Pinpoint the cell where the given text exists, returning its [X, Y] midpoint coordinate. 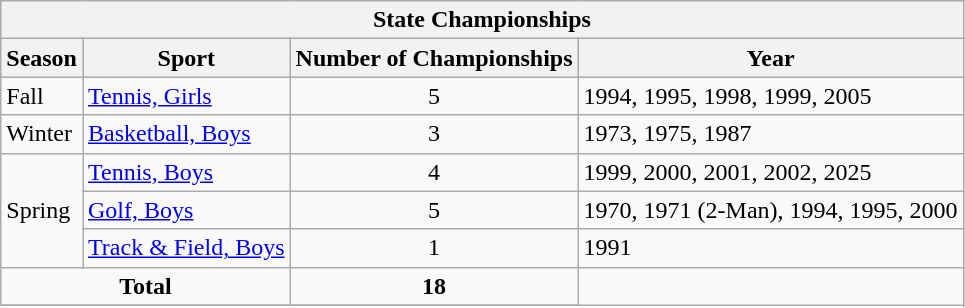
1 [434, 248]
Tennis, Boys [186, 172]
Basketball, Boys [186, 134]
Winter [42, 134]
1994, 1995, 1998, 1999, 2005 [770, 96]
Total [146, 286]
Fall [42, 96]
1999, 2000, 2001, 2002, 2025 [770, 172]
Tennis, Girls [186, 96]
Number of Championships [434, 58]
1973, 1975, 1987 [770, 134]
1970, 1971 (2-Man), 1994, 1995, 2000 [770, 210]
Golf, Boys [186, 210]
3 [434, 134]
Season [42, 58]
Track & Field, Boys [186, 248]
1991 [770, 248]
Sport [186, 58]
State Championships [482, 20]
Year [770, 58]
18 [434, 286]
Spring [42, 210]
4 [434, 172]
